Output the [x, y] coordinate of the center of the cell containing the given text.  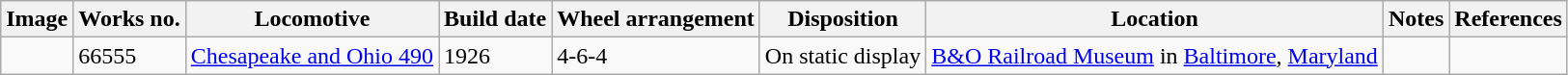
On static display [842, 56]
Wheel arrangement [656, 19]
Disposition [842, 19]
Image [37, 19]
Locomotive [312, 19]
1926 [496, 56]
66555 [129, 56]
Location [1155, 19]
Build date [496, 19]
References [1509, 19]
4-6-4 [656, 56]
Notes [1416, 19]
B&O Railroad Museum in Baltimore, Maryland [1155, 56]
Chesapeake and Ohio 490 [312, 56]
Works no. [129, 19]
